Scan for the cell matching the given text and deliver its [x, y] coordinate at center. 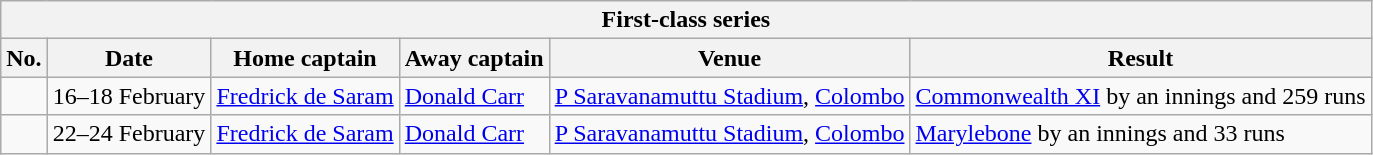
Date [129, 58]
16–18 February [129, 96]
First-class series [686, 20]
No. [24, 58]
Home captain [305, 58]
Commonwealth XI by an innings and 259 runs [1140, 96]
Away captain [474, 58]
Venue [730, 58]
Marylebone by an innings and 33 runs [1140, 134]
Result [1140, 58]
22–24 February [129, 134]
